Return the (X, Y) coordinate for the center point of the cell that contains the specified text.  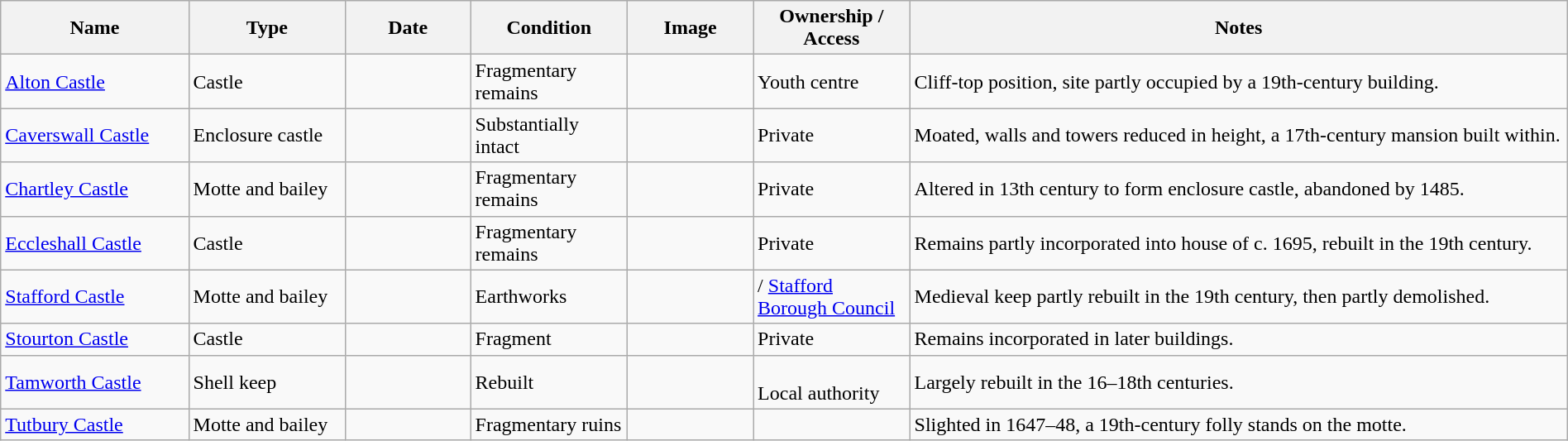
Slighted in 1647–48, a 19th-century folly stands on the motte. (1239, 424)
Earthworks (549, 296)
Alton Castle (94, 81)
Condition (549, 28)
Fragmentary ruins (549, 424)
Youth centre (832, 81)
/ Stafford Borough Council (832, 296)
Shell keep (266, 382)
Image (691, 28)
Notes (1239, 28)
Tutbury Castle (94, 424)
Remains incorporated in later buildings. (1239, 339)
Local authority (832, 382)
Fragment (549, 339)
Medieval keep partly rebuilt in the 19th century, then partly demolished. (1239, 296)
Chartley Castle (94, 189)
Largely rebuilt in the 16–18th centuries. (1239, 382)
Rebuilt (549, 382)
Remains partly incorporated into house of c. 1695, rebuilt in the 19th century. (1239, 243)
Ownership / Access (832, 28)
Name (94, 28)
Type (266, 28)
Stafford Castle (94, 296)
Date (409, 28)
Enclosure castle (266, 136)
Substantially intact (549, 136)
Caverswall Castle (94, 136)
Cliff-top position, site partly occupied by a 19th-century building. (1239, 81)
Altered in 13th century to form enclosure castle, abandoned by 1485. (1239, 189)
Moated, walls and towers reduced in height, a 17th-century mansion built within. (1239, 136)
Eccleshall Castle (94, 243)
Tamworth Castle (94, 382)
Stourton Castle (94, 339)
